Return (X, Y) of the center of cell containing provided text 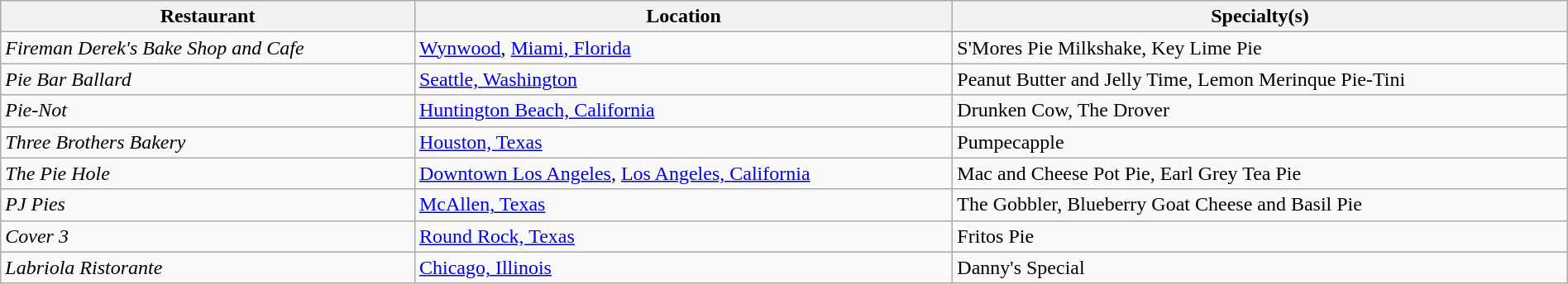
Restaurant (208, 17)
Downtown Los Angeles, Los Angeles, California (683, 173)
Danny's Special (1260, 267)
Peanut Butter and Jelly Time, Lemon Merinque Pie-Tini (1260, 79)
Specialty(s) (1260, 17)
Pumpecapple (1260, 142)
Three Brothers Bakery (208, 142)
Labriola Ristorante (208, 267)
S'Mores Pie Milkshake, Key Lime Pie (1260, 48)
Seattle, Washington (683, 79)
Round Rock, Texas (683, 236)
McAllen, Texas (683, 205)
Cover 3 (208, 236)
Location (683, 17)
Pie-Not (208, 111)
Chicago, Illinois (683, 267)
Houston, Texas (683, 142)
Huntington Beach, California (683, 111)
Wynwood, Miami, Florida (683, 48)
The Gobbler, Blueberry Goat Cheese and Basil Pie (1260, 205)
PJ Pies (208, 205)
The Pie Hole (208, 173)
Mac and Cheese Pot Pie, Earl Grey Tea Pie (1260, 173)
Fritos Pie (1260, 236)
Fireman Derek's Bake Shop and Cafe (208, 48)
Drunken Cow, The Drover (1260, 111)
Pie Bar Ballard (208, 79)
